Scan for the cell matching the given text and deliver its (x, y) coordinate at center. 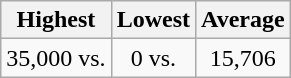
Lowest (153, 20)
15,706 (244, 58)
0 vs. (153, 58)
Average (244, 20)
35,000 vs. (56, 58)
Highest (56, 20)
